Locate the cell with the specified text and output its (X, Y) center coordinate. 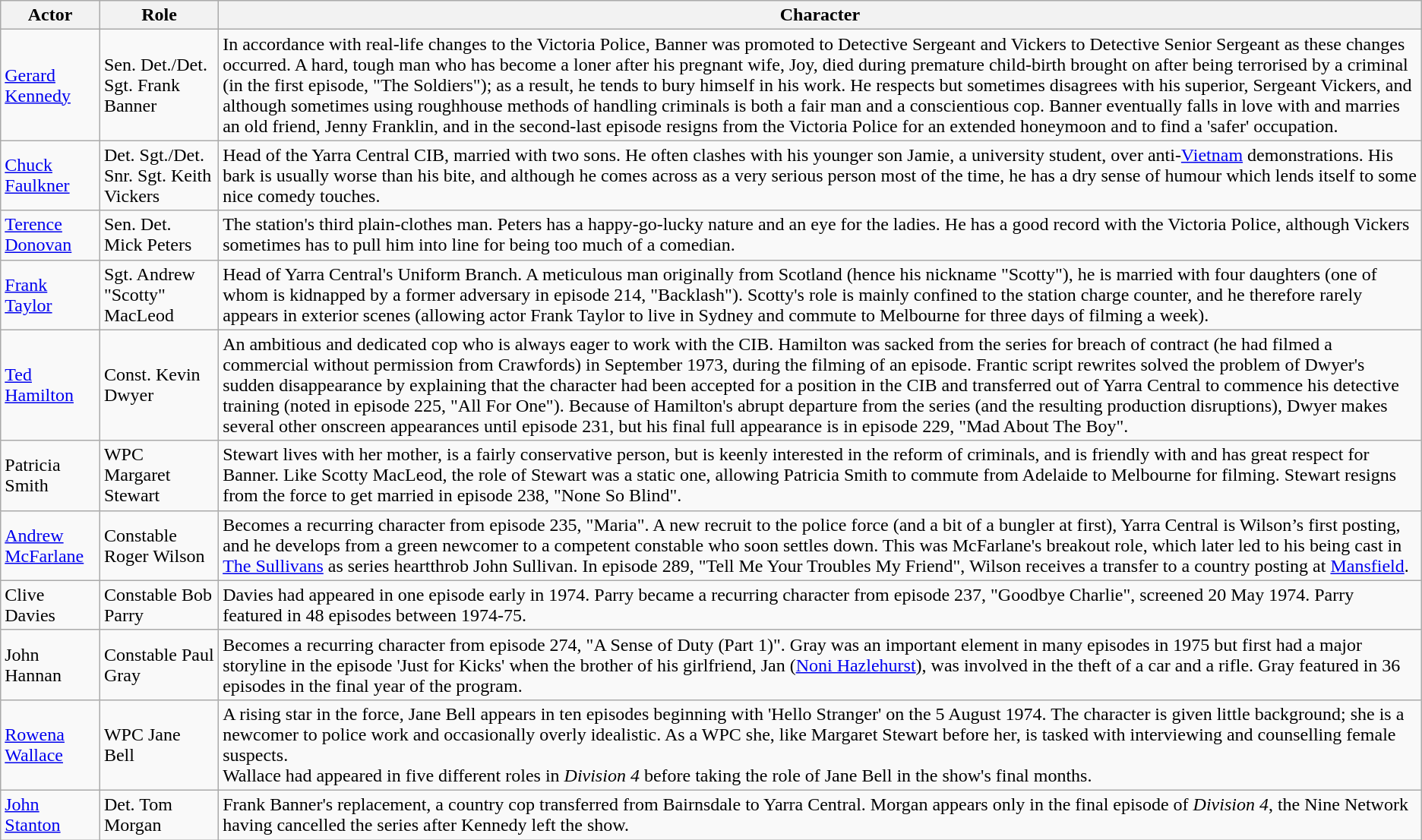
Patricia Smith (50, 475)
Ted Hamilton (50, 385)
Role (159, 15)
Terence Donovan (50, 235)
Det. Sgt./Det. Snr. Sgt. Keith Vickers (159, 175)
Gerard Kennedy (50, 85)
Chuck Faulkner (50, 175)
Constable Bob Parry (159, 605)
Det. Tom Morgan (159, 814)
Sgt. Andrew "Scotty" MacLeod (159, 295)
Constable Roger Wilson (159, 545)
Frank Taylor (50, 295)
Andrew McFarlane (50, 545)
John Hannan (50, 665)
Const. Kevin Dwyer (159, 385)
Rowena Wallace (50, 744)
Clive Davies (50, 605)
Actor (50, 15)
John Stanton (50, 814)
WPC Jane Bell (159, 744)
WPC Margaret Stewart (159, 475)
Sen. Det. Mick Peters (159, 235)
Sen. Det./Det. Sgt. Frank Banner (159, 85)
Constable Paul Gray (159, 665)
Character (820, 15)
